Capture the cell that displays the provided text and extract its (X, Y) central coordinate. 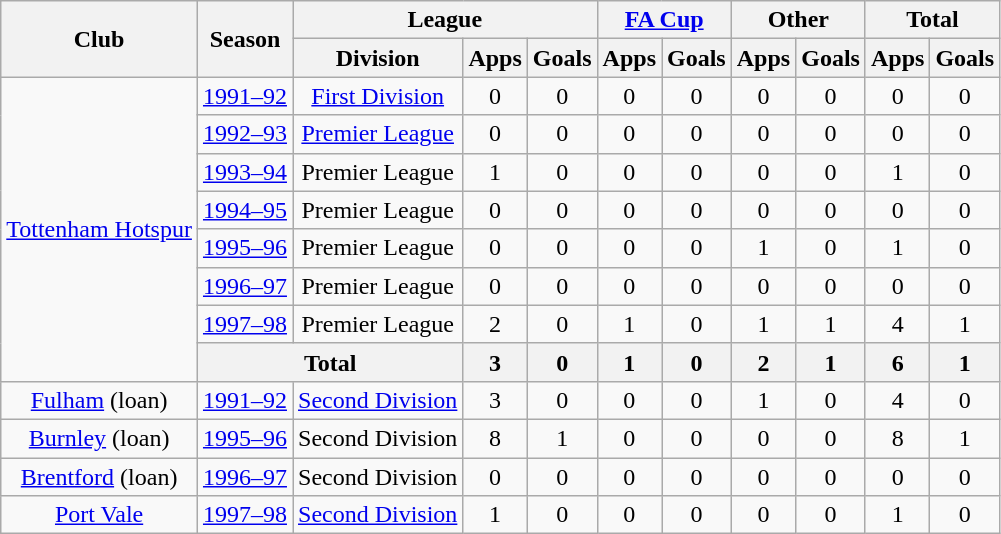
Other (798, 20)
Division (377, 58)
League (444, 20)
Burnley (loan) (100, 438)
Tottenham Hotspur (100, 229)
1994–95 (244, 210)
Port Vale (100, 515)
First Division (377, 96)
Season (244, 39)
Club (100, 39)
FA Cup (664, 20)
6 (897, 362)
Brentford (loan) (100, 477)
1992–93 (244, 134)
1993–94 (244, 172)
Fulham (loan) (100, 400)
